Pinpoint the cell where the given text exists, returning its (X, Y) midpoint coordinate. 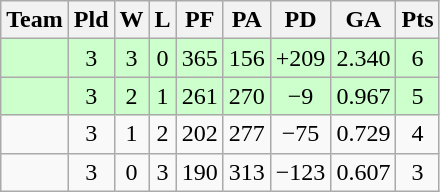
2.340 (364, 58)
PD (300, 20)
Pts (418, 20)
Team (35, 20)
0.729 (364, 134)
0.967 (364, 96)
0.607 (364, 172)
PF (200, 20)
+209 (300, 58)
−123 (300, 172)
313 (246, 172)
5 (418, 96)
−9 (300, 96)
W (132, 20)
−75 (300, 134)
190 (200, 172)
Pld (91, 20)
GA (364, 20)
6 (418, 58)
277 (246, 134)
PA (246, 20)
4 (418, 134)
261 (200, 96)
L (162, 20)
365 (200, 58)
270 (246, 96)
156 (246, 58)
202 (200, 134)
